Search for the cell housing the specified text and yield its (x, y) center coordinate. 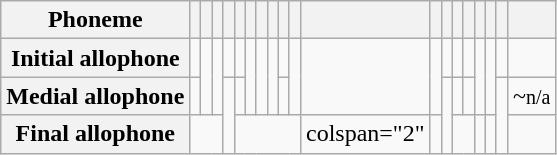
Final allophone (96, 134)
colspan="2" (365, 134)
Phoneme (96, 20)
~n/a (531, 96)
Initial allophone (96, 58)
Medial allophone (96, 96)
